Return [x, y] of the center of cell containing provided text 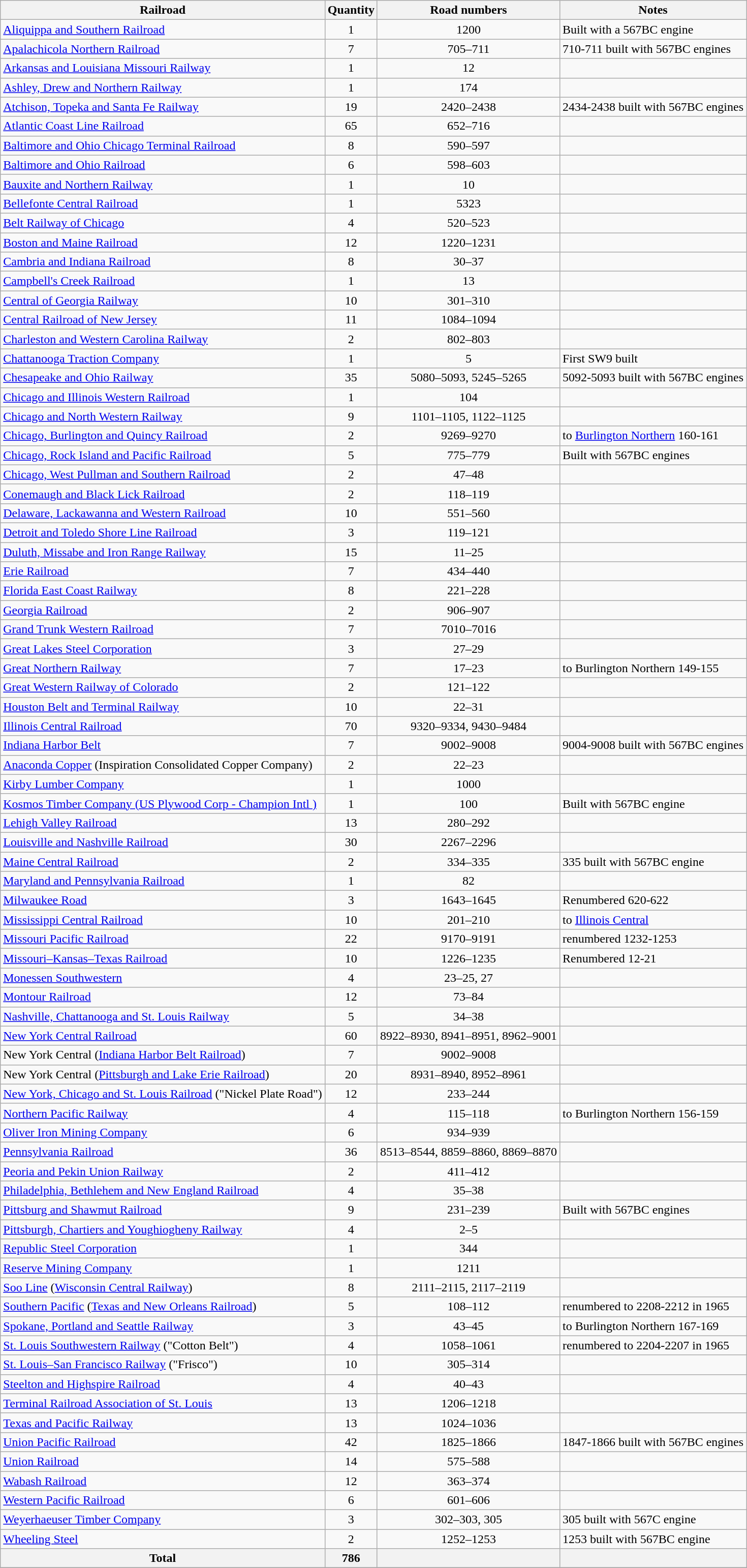
Chicago and North Western Railway [163, 416]
Mississippi Central Railroad [163, 920]
1220–1231 [469, 243]
363–374 [469, 1481]
Union Railroad [163, 1461]
Apalachicola Northern Railroad [163, 49]
Baltimore and Ohio Railroad [163, 165]
Milwaukee Road [163, 900]
231–239 [469, 1210]
Pennsylvania Railroad [163, 1152]
344 [469, 1249]
43–45 [469, 1326]
1226–1235 [469, 958]
Baltimore and Ohio Chicago Terminal Railroad [163, 145]
119–121 [469, 532]
520–523 [469, 223]
Missouri Pacific Railroad [163, 939]
Great Lakes Steel Corporation [163, 649]
Aliquippa and Southern Railroad [163, 29]
1643–1645 [469, 900]
Weyerhaeuser Timber Company [163, 1520]
Wheeling Steel [163, 1539]
Western Pacific Railroad [163, 1500]
710-711 built with 567BC engines [652, 49]
Road numbers [469, 10]
65 [351, 126]
9170–9191 [469, 939]
1101–1105, 1122–1125 [469, 416]
1825–1866 [469, 1442]
934–939 [469, 1132]
Chicago, Burlington and Quincy Railroad [163, 436]
5092-5093 built with 567BC engines [652, 378]
Union Pacific Railroad [163, 1442]
Duluth, Missabe and Iron Range Railway [163, 552]
Renumbered 12-21 [652, 958]
Kirby Lumber Company [163, 784]
601–606 [469, 1500]
17–23 [469, 668]
2434-2438 built with 567BC engines [652, 107]
Pittsburg and Shawmut Railroad [163, 1210]
Maine Central Railroad [163, 862]
renumbered to 2208-2212 in 1965 [652, 1307]
100 [469, 803]
906–907 [469, 610]
5323 [469, 203]
551–560 [469, 513]
First SW9 built [652, 358]
5080–5093, 5245–5265 [469, 378]
9269–9270 [469, 436]
19 [351, 107]
Chesapeake and Ohio Railway [163, 378]
786 [351, 1558]
Louisville and Nashville Railroad [163, 842]
New York Central Railroad [163, 1036]
New York Central (Pittsburgh and Lake Erie Railroad) [163, 1074]
Ashley, Drew and Northern Railway [163, 87]
Spokane, Portland and Seattle Railway [163, 1326]
Great Western Railway of Colorado [163, 687]
Georgia Railroad [163, 610]
Chicago, Rock Island and Pacific Railroad [163, 455]
11–25 [469, 552]
St. Louis Southwestern Railway ("Cotton Belt") [163, 1345]
Railroad [163, 10]
Chattanooga Traction Company [163, 358]
Central of Georgia Railway [163, 300]
174 [469, 87]
to Burlington Northern 167-169 [652, 1326]
to Illinois Central [652, 920]
renumbered 1232-1253 [652, 939]
705–711 [469, 49]
Reserve Mining Company [163, 1268]
Built with a 567BC engine [652, 29]
2420–2438 [469, 107]
2267–2296 [469, 842]
1847-1866 built with 567BC engines [652, 1442]
335 built with 567BC engine [652, 862]
115–118 [469, 1113]
to Burlington Northern 160-161 [652, 436]
11 [351, 320]
Northern Pacific Railway [163, 1113]
118–119 [469, 494]
to Burlington Northern 149-155 [652, 668]
121–122 [469, 687]
20 [351, 1074]
34–38 [469, 1016]
Illinois Central Railroad [163, 726]
Bauxite and Northern Railway [163, 184]
Kosmos Timber Company (US Plywood Corp - Champion Intl ) [163, 803]
Southern Pacific (Texas and New Orleans Railroad) [163, 1307]
82 [469, 881]
36 [351, 1152]
Nashville, Chattanooga and St. Louis Railway [163, 1016]
8931–8940, 8952–8961 [469, 1074]
Great Northern Railway [163, 668]
Missouri–Kansas–Texas Railroad [163, 958]
305 built with 567C engine [652, 1520]
27–29 [469, 649]
201–210 [469, 920]
to Burlington Northern 156-159 [652, 1113]
1024–1036 [469, 1423]
Grand Trunk Western Railroad [163, 629]
Republic Steel Corporation [163, 1249]
70 [351, 726]
1058–1061 [469, 1345]
Terminal Railroad Association of St. Louis [163, 1403]
Wabash Railroad [163, 1481]
Atlantic Coast Line Railroad [163, 126]
1253 built with 567BC engine [652, 1539]
Montour Railroad [163, 997]
1211 [469, 1268]
Monessen Southwestern [163, 978]
Detroit and Toledo Shore Line Railroad [163, 532]
Boston and Maine Railroad [163, 243]
Soo Line (Wisconsin Central Railway) [163, 1287]
73–84 [469, 997]
Belt Railway of Chicago [163, 223]
14 [351, 1461]
Built with 567BC engine [652, 803]
renumbered to 2204-2207 in 1965 [652, 1345]
Lehigh Valley Railroad [163, 823]
42 [351, 1442]
Total [163, 1558]
Anaconda Copper (Inspiration Consolidated Copper Company) [163, 765]
Conemaugh and Black Lick Railroad [163, 494]
9320–9334, 9430–9484 [469, 726]
30–37 [469, 262]
2–5 [469, 1229]
7010–7016 [469, 629]
Maryland and Pennsylvania Railroad [163, 881]
Cambria and Indiana Railroad [163, 262]
35 [351, 378]
New York, Chicago and St. Louis Railroad ("Nickel Plate Road") [163, 1094]
9004-9008 built with 567BC engines [652, 745]
40–43 [469, 1384]
Pittsburgh, Chartiers and Youghiogheny Railway [163, 1229]
Erie Railroad [163, 571]
St. Louis–San Francisco Railway ("Frisco") [163, 1365]
35–38 [469, 1191]
22–23 [469, 765]
301–310 [469, 300]
8513–8544, 8859–8860, 8869–8870 [469, 1152]
1206–1218 [469, 1403]
Bellefonte Central Railroad [163, 203]
Charleston and Western Carolina Railway [163, 339]
Chicago, West Pullman and Southern Railroad [163, 474]
Atchison, Topeka and Santa Fe Railway [163, 107]
Campbell's Creek Railroad [163, 281]
104 [469, 397]
334–335 [469, 862]
23–25, 27 [469, 978]
Oliver Iron Mining Company [163, 1132]
590–597 [469, 145]
30 [351, 842]
233–244 [469, 1094]
305–314 [469, 1365]
47–48 [469, 474]
New York Central (Indiana Harbor Belt Railroad) [163, 1055]
434–440 [469, 571]
60 [351, 1036]
Delaware, Lackawanna and Western Railroad [163, 513]
Chicago and Illinois Western Railroad [163, 397]
Central Railroad of New Jersey [163, 320]
15 [351, 552]
1200 [469, 29]
Quantity [351, 10]
221–228 [469, 591]
Florida East Coast Railway [163, 591]
Indiana Harbor Belt [163, 745]
8922–8930, 8941–8951, 8962–9001 [469, 1036]
Steelton and Highspire Railroad [163, 1384]
22–31 [469, 707]
802–803 [469, 339]
Renumbered 620-622 [652, 900]
280–292 [469, 823]
Houston Belt and Terminal Railway [163, 707]
Arkansas and Louisiana Missouri Railway [163, 68]
1000 [469, 784]
302–303, 305 [469, 1520]
1084–1094 [469, 320]
652–716 [469, 126]
Peoria and Pekin Union Railway [163, 1171]
411–412 [469, 1171]
Texas and Pacific Railway [163, 1423]
775–779 [469, 455]
1252–1253 [469, 1539]
22 [351, 939]
575–588 [469, 1461]
108–112 [469, 1307]
598–603 [469, 165]
Notes [652, 10]
2111–2115, 2117–2119 [469, 1287]
Philadelphia, Bethlehem and New England Railroad [163, 1191]
